Pinpoint the cell where the given text exists, returning its [x, y] midpoint coordinate. 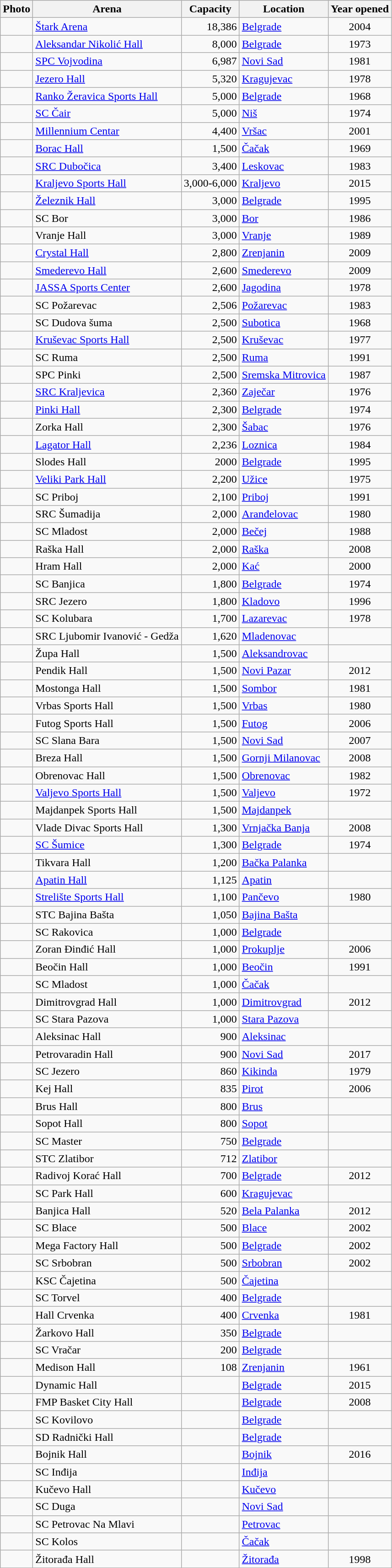
Futog Sports Hall [107, 723]
Loznica [284, 444]
Žitorađa Hall [107, 1559]
2016 [360, 1455]
Pendik Hall [107, 671]
Kać [284, 566]
Raška Hall [107, 549]
SC Kovilovo [107, 1420]
1988 [360, 532]
Stara Pazova [284, 1019]
Apatin Hall [107, 880]
2,200 [210, 479]
Futog [284, 723]
Srbobran [284, 1263]
Vrnjačka Banja [284, 828]
Valjevo [284, 793]
SC Blace [107, 1228]
Pirot [284, 1089]
Bajina Bašta [284, 915]
Bor [284, 218]
SC Šumice [107, 845]
SC Park Hall [107, 1193]
200 [210, 1350]
Žarkovo Hall [107, 1333]
2,236 [210, 444]
Vranje Hall [107, 236]
Mega Factory Hall [107, 1245]
SC Petrovac Na Mlavi [107, 1524]
Strelište Sports Hall [107, 897]
Crvenka [284, 1315]
1986 [360, 218]
SC Kolubara [107, 619]
Bečej [284, 532]
SC Vračar [107, 1350]
Leskovac [284, 166]
1996 [360, 601]
Banjica Hall [107, 1211]
Mostonga Hall [107, 688]
Jagodina [284, 288]
Radivoj Korać Hall [107, 1176]
1989 [360, 236]
4,400 [210, 131]
1977 [360, 340]
Brus [284, 1106]
Požarevac [284, 305]
Kikinda [284, 1072]
108 [210, 1368]
Kučevo Hall [107, 1489]
1982 [360, 776]
Dimitrovgrad Hall [107, 1002]
Ranko Žeravica Sports Hall [107, 96]
Millennium Centar [107, 131]
2007 [360, 740]
SC Priboj [107, 496]
1,700 [210, 619]
Beočin [284, 967]
SRC Ljubomir Ivanović - Gedža [107, 636]
Bojnik [284, 1455]
1998 [360, 1559]
700 [210, 1176]
Aleksandrovac [284, 653]
Niš [284, 113]
Petrovac [284, 1524]
Novi Pazar [284, 671]
1973 [360, 44]
Vrbas Sports Hall [107, 706]
STC Zlatibor [107, 1158]
SC Ruma [107, 357]
Zlatibor [284, 1158]
Dynamic Hall [107, 1385]
1,620 [210, 636]
Kruševac Sports Hall [107, 340]
2,100 [210, 496]
Kej Hall [107, 1089]
SC Torvel [107, 1298]
Pinki Hall [107, 410]
2,360 [210, 392]
1969 [360, 148]
Capacity [210, 9]
Železnik Hall [107, 200]
Blace [284, 1228]
1961 [360, 1368]
Aranđelovac [284, 514]
STC Bajina Bašta [107, 915]
Bela Palanka [284, 1211]
Majdanpek [284, 810]
SC Inđija [107, 1472]
JASSA Sports Center [107, 288]
Borac Hall [107, 148]
Sombor [284, 688]
Apatin [284, 880]
Photo [16, 9]
2017 [360, 1054]
Užice [284, 479]
SC Jezero [107, 1072]
Arena [107, 9]
Slodes Hall [107, 462]
Zoran Đinđić Hall [107, 949]
Župa Hall [107, 653]
1979 [360, 1072]
Crystal Hall [107, 253]
Raška [284, 549]
Breza Hall [107, 758]
Jezero Hall [107, 79]
3,000-6,000 [210, 183]
Mladenovac [284, 636]
SRC Jezero [107, 601]
Štark Arena [107, 27]
Subotica [284, 323]
1,100 [210, 897]
1972 [360, 793]
Priboj [284, 496]
712 [210, 1158]
Beočin Hall [107, 967]
6,987 [210, 61]
Vranje [284, 236]
Majdanpek Sports Hall [107, 810]
Vrbas [284, 706]
Kraljevo [284, 183]
2,800 [210, 253]
Lazarevac [284, 619]
SC Požarevac [107, 305]
SC Dudova šuma [107, 323]
520 [210, 1211]
SC Duga [107, 1507]
600 [210, 1193]
Location [284, 9]
Kraljevo Sports Hall [107, 183]
Hram Hall [107, 566]
Aleksinac Hall [107, 1036]
SC Srbobran [107, 1263]
SC Kolos [107, 1541]
SC Banjica [107, 584]
Sremska Mitrovica [284, 375]
750 [210, 1141]
Ruma [284, 357]
5,320 [210, 79]
835 [210, 1089]
Zaječar [284, 392]
Prokuplje [284, 949]
Sopot [284, 1124]
SD Radnički Hall [107, 1437]
Vlade Divac Sports Hall [107, 828]
Inđija [284, 1472]
KSC Čajetina [107, 1280]
Bojnik Hall [107, 1455]
Gornji Milanovac [284, 758]
8,000 [210, 44]
1,125 [210, 880]
Medison Hall [107, 1368]
Žitorađa [284, 1559]
SC Rakovica [107, 932]
Kučevo [284, 1489]
SRC Šumadija [107, 514]
Kladovo [284, 601]
Šabac [284, 427]
Brus Hall [107, 1106]
SC Bor [107, 218]
SRC Kraljevica [107, 392]
SC Master [107, 1141]
SPC Pinki [107, 375]
SPC Vojvodina [107, 61]
2001 [360, 131]
1987 [360, 375]
Obrenovac Hall [107, 776]
Kruševac [284, 340]
1,050 [210, 915]
Pančevo [284, 897]
Valjevo Sports Hall [107, 793]
Sopot Hall [107, 1124]
FMP Basket City Hall [107, 1402]
Year opened [360, 9]
Lagator Hall [107, 444]
Dimitrovgrad [284, 1002]
1975 [360, 479]
Čajetina [284, 1280]
Zorka Hall [107, 427]
Aleksandar Nikolić Hall [107, 44]
350 [210, 1333]
Vršac [284, 131]
SC Slana Bara [107, 740]
Smederevo [284, 270]
Aleksinac [284, 1036]
1,200 [210, 862]
Tikvara Hall [107, 862]
Bačka Palanka [284, 862]
3,400 [210, 166]
Hall Crvenka [107, 1315]
860 [210, 1072]
1984 [360, 444]
2004 [360, 27]
SC Stara Pazova [107, 1019]
SRC Dubočica [107, 166]
Veliki Park Hall [107, 479]
18,386 [210, 27]
SC Čair [107, 113]
Smederevo Hall [107, 270]
2,506 [210, 305]
Petrovaradin Hall [107, 1054]
Obrenovac [284, 776]
